Pinpoint the cell where the given text exists, returning its (X, Y) midpoint coordinate. 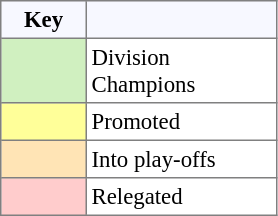
Into play-offs (181, 159)
Key (44, 20)
Division Champions (181, 70)
Relegated (181, 197)
Promoted (181, 122)
